From the cell containing the given text, extract its center point as [X, Y] coordinate. 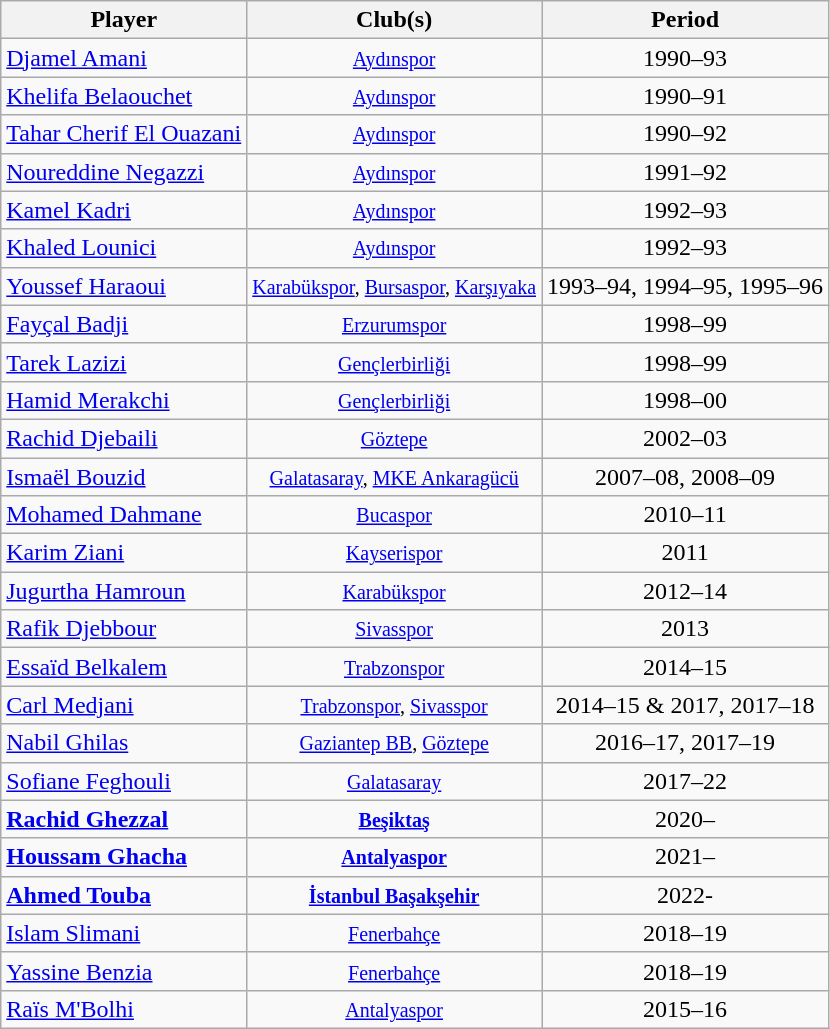
2015–16 [686, 1009]
2013 [686, 629]
Karabükspor, Bursaspor, Karşıyaka [394, 286]
Essaïd Belkalem [124, 667]
Erzurumspor [394, 324]
2022- [686, 895]
1990–93 [686, 58]
1991–92 [686, 172]
1993–94, 1994–95, 1995–96 [686, 286]
2014–15 & 2017, 2017–18 [686, 705]
Raïs M'Bolhi [124, 1009]
Youssef Haraoui [124, 286]
Galatasaray [394, 781]
Khelifa Belaouchet [124, 96]
Khaled Lounici [124, 248]
Ahmed Touba [124, 895]
Islam Slimani [124, 933]
Fayçal Badji [124, 324]
Club(s) [394, 20]
Galatasaray, MKE Ankaragücü [394, 477]
1998–00 [686, 400]
2020– [686, 819]
Sofiane Feghouli [124, 781]
Karabükspor [394, 591]
Sivasspor [394, 629]
2021– [686, 857]
Kayserispor [394, 553]
Beşiktaş [394, 819]
Player [124, 20]
Period [686, 20]
2016–17, 2017–19 [686, 743]
Carl Medjani [124, 705]
Göztepe [394, 438]
Hamid Merakchi [124, 400]
Tahar Cherif El Ouazani [124, 134]
1990–92 [686, 134]
Mohamed Dahmane [124, 515]
Trabzonspor, Sivasspor [394, 705]
Karim Ziani [124, 553]
2002–03 [686, 438]
2007–08, 2008–09 [686, 477]
Noureddine Negazzi [124, 172]
2014–15 [686, 667]
2012–14 [686, 591]
Rafik Djebbour [124, 629]
Trabzonspor [394, 667]
Kamel Kadri [124, 210]
2017–22 [686, 781]
Bucaspor [394, 515]
Rachid Ghezzal [124, 819]
İstanbul Başakşehir [394, 895]
2010–11 [686, 515]
Nabil Ghilas [124, 743]
Ismaël Bouzid [124, 477]
Houssam Ghacha [124, 857]
1990–91 [686, 96]
Rachid Djebaili [124, 438]
Tarek Lazizi [124, 362]
Jugurtha Hamroun [124, 591]
Djamel Amani [124, 58]
Yassine Benzia [124, 971]
Gaziantep BB, Göztepe [394, 743]
2011 [686, 553]
